Find where the given text appears and provide that cell's center as [x, y] coordinate. 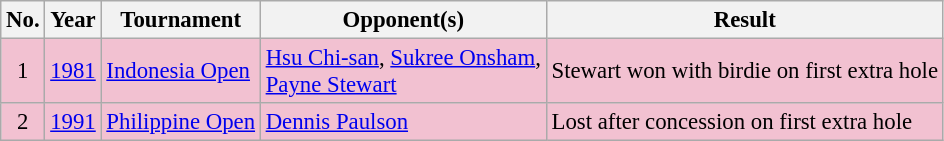
2 [23, 122]
Stewart won with birdie on first extra hole [744, 72]
Result [744, 20]
Lost after concession on first extra hole [744, 122]
Dennis Paulson [403, 122]
1 [23, 72]
Indonesia Open [180, 72]
Opponent(s) [403, 20]
Hsu Chi-san, Sukree Onsham, Payne Stewart [403, 72]
1991 [73, 122]
Year [73, 20]
1981 [73, 72]
Tournament [180, 20]
No. [23, 20]
Philippine Open [180, 122]
